Detect which cell encompasses the target text, then output its (X, Y) center coordinate. 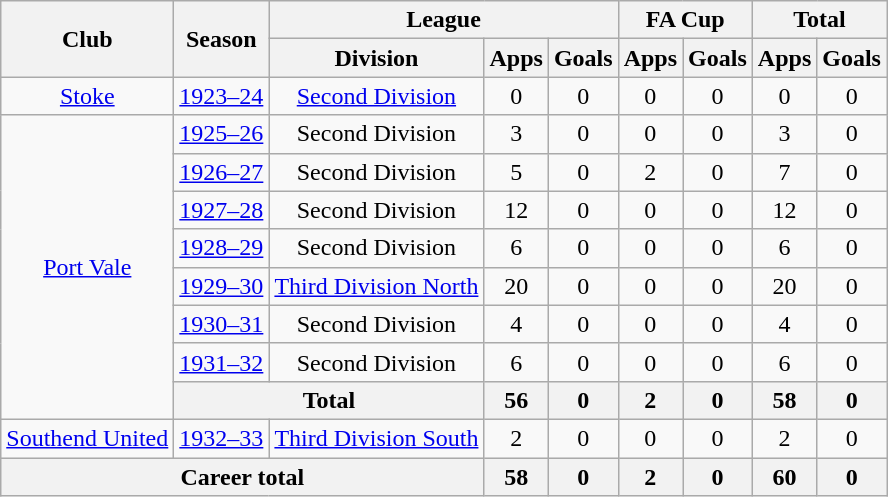
League (444, 20)
1932–33 (222, 438)
56 (516, 400)
1926–27 (222, 172)
1928–29 (222, 248)
1925–26 (222, 134)
1931–32 (222, 362)
7 (784, 172)
1929–30 (222, 286)
Career total (242, 477)
5 (516, 172)
60 (784, 477)
Season (222, 39)
Division (376, 58)
Third Division North (376, 286)
Port Vale (88, 267)
Southend United (88, 438)
1927–28 (222, 210)
FA Cup (685, 20)
1930–31 (222, 324)
Third Division South (376, 438)
Club (88, 39)
1923–24 (222, 96)
Stoke (88, 96)
